Find where the given text appears and provide that cell's center as (x, y) coordinate. 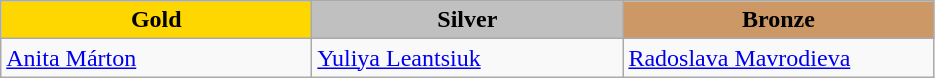
Radoslava Mavrodieva (778, 58)
Yuliya Leantsiuk (468, 58)
Bronze (778, 20)
Gold (156, 20)
Anita Márton (156, 58)
Silver (468, 20)
